From the cell containing the given text, extract its center point as [x, y] coordinate. 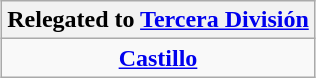
Relegated to Tercera División [158, 20]
Castillo [158, 58]
